For the text-containing cell, return its midpoint in [x, y] coordinate format. 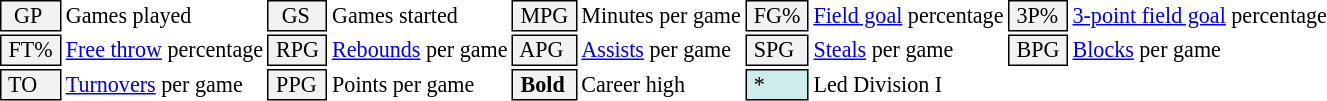
GS [298, 16]
FT% [30, 50]
FG% [777, 16]
Points per game [420, 85]
PPG [298, 85]
Free throw percentage [164, 50]
MPG [544, 16]
Bold [544, 85]
TO [30, 85]
BPG [1038, 50]
Games played [164, 16]
Games started [420, 16]
RPG [298, 50]
SPG [777, 50]
Rebounds per game [420, 50]
Led Division I [908, 85]
Steals per game [908, 50]
Turnovers per game [164, 85]
Field goal percentage [908, 16]
Career high [661, 85]
Assists per game [661, 50]
3P% [1038, 16]
APG [544, 50]
Minutes per game [661, 16]
GP [30, 16]
* [777, 85]
